For the text-containing cell, return its midpoint in [X, Y] coordinate format. 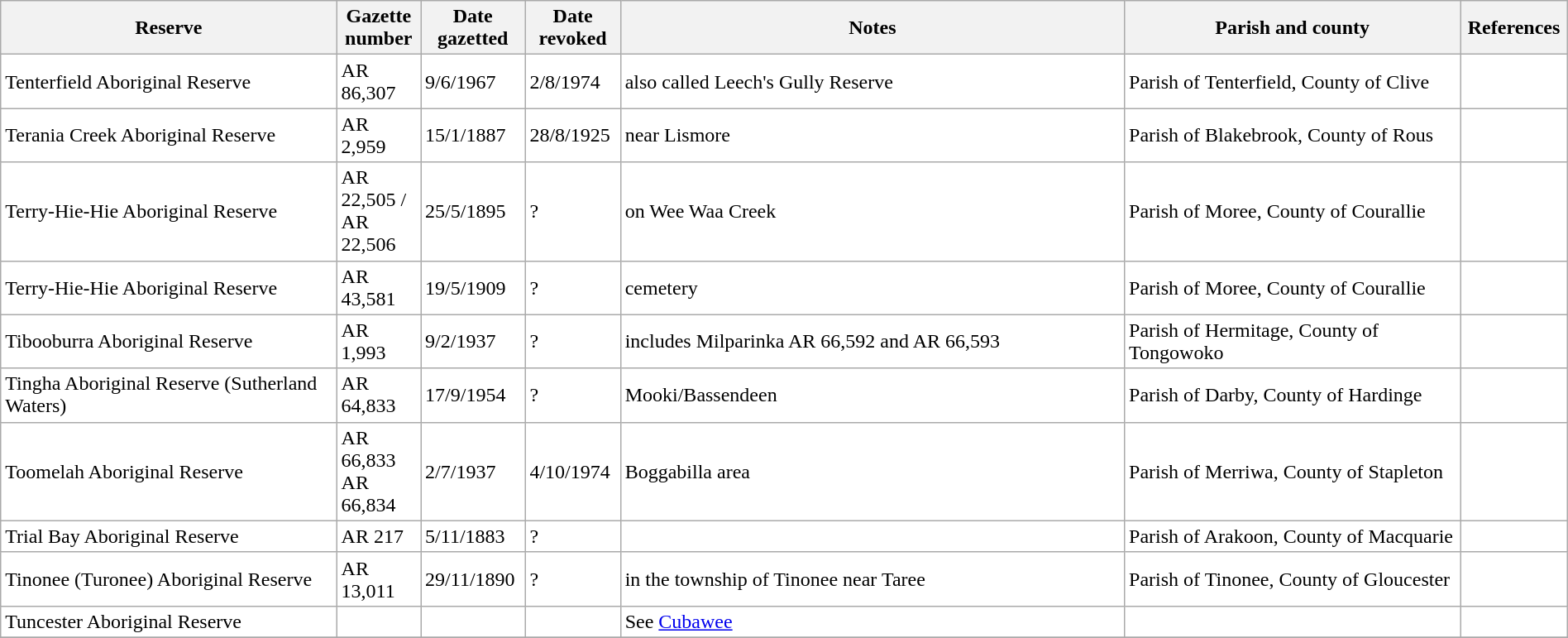
AR 43,581 [379, 288]
AR 22,505 / AR 22,506 [379, 212]
AR 13,011 [379, 579]
includes Milparinka AR 66,592 and AR 66,593 [872, 341]
Date revoked [572, 28]
19/5/1909 [473, 288]
AR 1,993 [379, 341]
Parish of Tinonee, County of Gloucester [1293, 579]
Tuncester Aboriginal Reserve [169, 621]
Parish of Merriwa, County of Stapleton [1293, 472]
References [1513, 28]
Parish and county [1293, 28]
2/7/1937 [473, 472]
4/10/1974 [572, 472]
Tinonee (Turonee) Aboriginal Reserve [169, 579]
Parish of Blakebrook, County of Rous [1293, 136]
Trial Bay Aboriginal Reserve [169, 536]
Parish of Hermitage, County of Tongowoko [1293, 341]
Gazette number [379, 28]
Parish of Arakoon, County of Macquarie [1293, 536]
in the township of Tinonee near Taree [872, 579]
Boggabilla area [872, 472]
17/9/1954 [473, 396]
Notes [872, 28]
Reserve [169, 28]
2/8/1974 [572, 81]
AR 64,833 [379, 396]
near Lismore [872, 136]
also called Leech's Gully Reserve [872, 81]
25/5/1895 [473, 212]
Mooki/Bassendeen [872, 396]
29/11/1890 [473, 579]
Parish of Tenterfield, County of Clive [1293, 81]
5/11/1883 [473, 536]
Tingha Aboriginal Reserve (Sutherland Waters) [169, 396]
cemetery [872, 288]
See Cubawee [872, 621]
Terania Creek Aboriginal Reserve [169, 136]
AR 86,307 [379, 81]
AR 66,833AR 66,834 [379, 472]
Date gazetted [473, 28]
Tibooburra Aboriginal Reserve [169, 341]
on Wee Waa Creek [872, 212]
Toomelah Aboriginal Reserve [169, 472]
9/2/1937 [473, 341]
AR 2,959 [379, 136]
AR 217 [379, 536]
15/1/1887 [473, 136]
9/6/1967 [473, 81]
Tenterfield Aboriginal Reserve [169, 81]
28/8/1925 [572, 136]
Parish of Darby, County of Hardinge [1293, 396]
